Detect which cell encompasses the target text, then output its [X, Y] center coordinate. 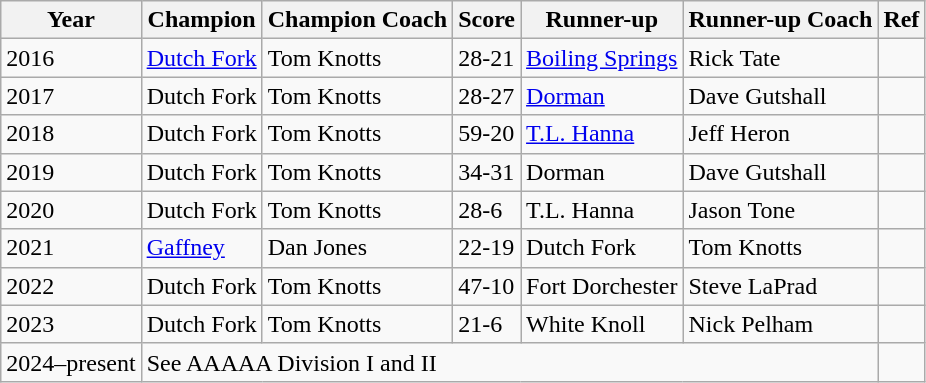
47-10 [487, 286]
28-27 [487, 96]
Jason Tone [780, 210]
2021 [71, 248]
22-19 [487, 248]
Year [71, 20]
2019 [71, 172]
2023 [71, 324]
2016 [71, 58]
Champion Coach [357, 20]
Nick Pelham [780, 324]
See AAAAA Division I and II [510, 362]
21-6 [487, 324]
2017 [71, 96]
Rick Tate [780, 58]
Ref [902, 20]
2020 [71, 210]
59-20 [487, 134]
Dan Jones [357, 248]
White Knoll [602, 324]
Jeff Heron [780, 134]
Fort Dorchester [602, 286]
2024–present [71, 362]
28-21 [487, 58]
Runner-up Coach [780, 20]
2018 [71, 134]
Gaffney [202, 248]
Boiling Springs [602, 58]
Runner-up [602, 20]
Steve LaPrad [780, 286]
2022 [71, 286]
34-31 [487, 172]
Champion [202, 20]
Score [487, 20]
28-6 [487, 210]
